Return the (x, y) coordinate for the center point of the cell that contains the specified text.  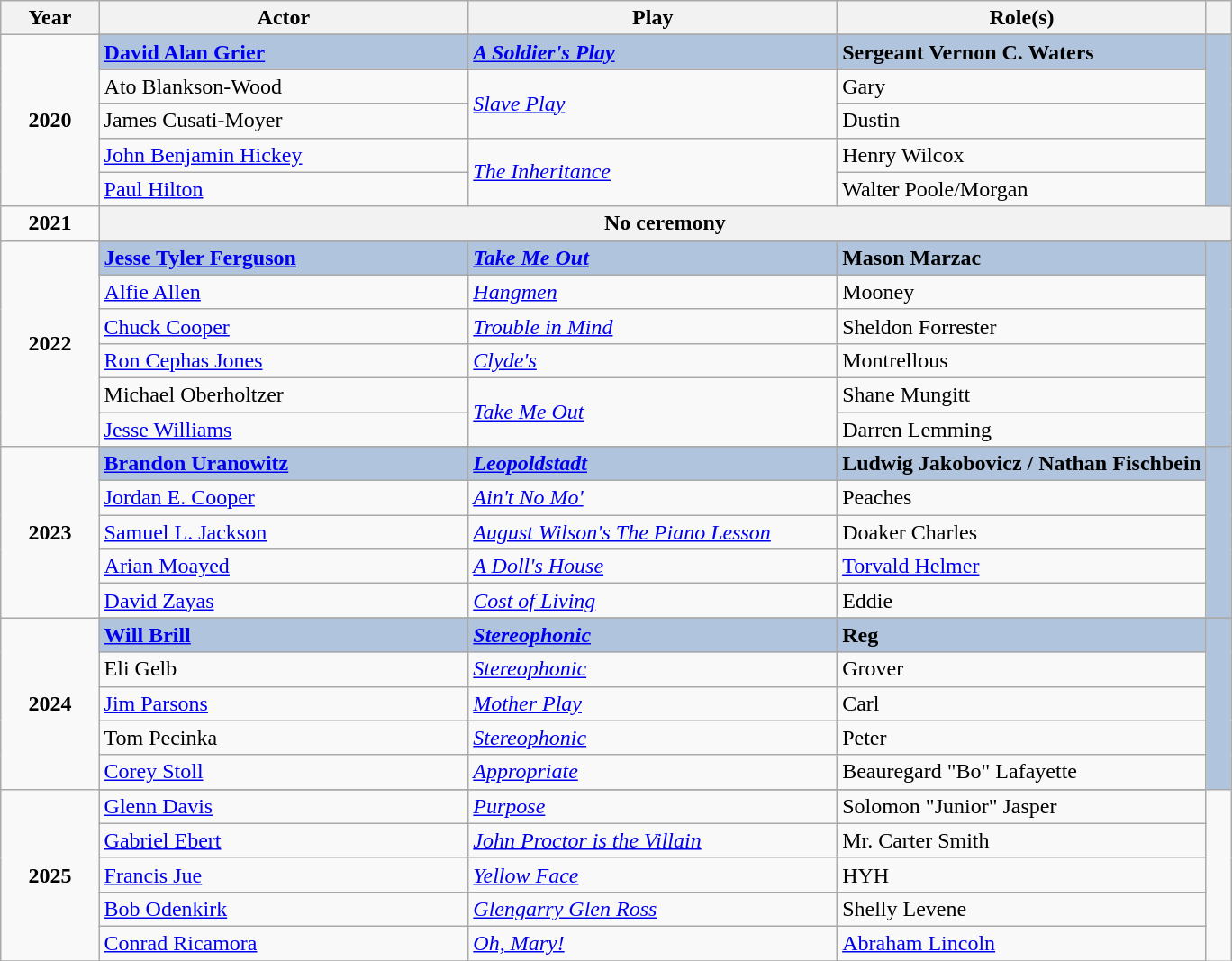
Corey Stoll (284, 772)
A Doll's House (653, 567)
Glengarry Glen Ross (653, 909)
Oh, Mary! (653, 943)
Samuel L. Jackson (284, 532)
Ato Blankson-Wood (284, 86)
Ron Cephas Jones (284, 360)
Solomon "Junior" Jasper (1022, 806)
2025 (50, 875)
Leopoldstadt (653, 464)
Conrad Ricamora (284, 943)
Mooney (1022, 292)
2023 (50, 532)
Abraham Lincoln (1022, 943)
Actor (284, 18)
Clyde's (653, 360)
Gary (1022, 86)
August Wilson's The Piano Lesson (653, 532)
David Zayas (284, 601)
Yellow Face (653, 875)
Trouble in Mind (653, 326)
Will Brill (284, 635)
Tom Pecinka (284, 738)
2022 (50, 343)
Sheldon Forrester (1022, 326)
Gabriel Ebert (284, 840)
Jesse Williams (284, 430)
Shelly Levene (1022, 909)
James Cusati-Moyer (284, 121)
Ludwig Jakobovicz / Nathan Fischbein (1022, 464)
Shane Mungitt (1022, 394)
Mr. Carter Smith (1022, 840)
A Soldier's Play (653, 52)
Jordan E. Cooper (284, 498)
Dustin (1022, 121)
Torvald Helmer (1022, 567)
Role(s) (1022, 18)
Eli Gelb (284, 669)
Ain't No Mo' (653, 498)
Play (653, 18)
Peter (1022, 738)
Alfie Allen (284, 292)
Peaches (1022, 498)
HYH (1022, 875)
Darren Lemming (1022, 430)
Slave Play (653, 104)
Eddie (1022, 601)
John Benjamin Hickey (284, 155)
Michael Oberholtzer (284, 394)
Purpose (653, 806)
Glenn Davis (284, 806)
Appropriate (653, 772)
Paul Hilton (284, 189)
Arian Moayed (284, 567)
No ceremony (665, 223)
John Proctor is the Villain (653, 840)
David Alan Grier (284, 52)
Reg (1022, 635)
Year (50, 18)
2021 (50, 223)
Grover (1022, 669)
Carl (1022, 703)
The Inheritance (653, 172)
Henry Wilcox (1022, 155)
Sergeant Vernon C. Waters (1022, 52)
2024 (50, 703)
Doaker Charles (1022, 532)
Walter Poole/Morgan (1022, 189)
Bob Odenkirk (284, 909)
Mother Play (653, 703)
Beauregard "Bo" Lafayette (1022, 772)
Chuck Cooper (284, 326)
Brandon Uranowitz (284, 464)
Mason Marzac (1022, 258)
Jim Parsons (284, 703)
Hangmen (653, 292)
Montrellous (1022, 360)
Jesse Tyler Ferguson (284, 258)
Francis Jue (284, 875)
Cost of Living (653, 601)
2020 (50, 121)
